Provide the [X, Y] coordinate of the cell's center where the given text is located.  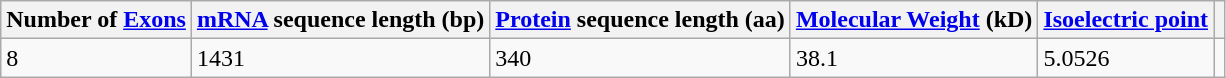
Isoelectric point [1126, 20]
Protein sequence length (aa) [640, 20]
Number of Exons [96, 20]
340 [640, 58]
Molecular Weight (kD) [914, 20]
1431 [340, 58]
5.0526 [1126, 58]
38.1 [914, 58]
8 [96, 58]
mRNA sequence length (bp) [340, 20]
